Provide the [X, Y] coordinate of the cell's center where the given text is located.  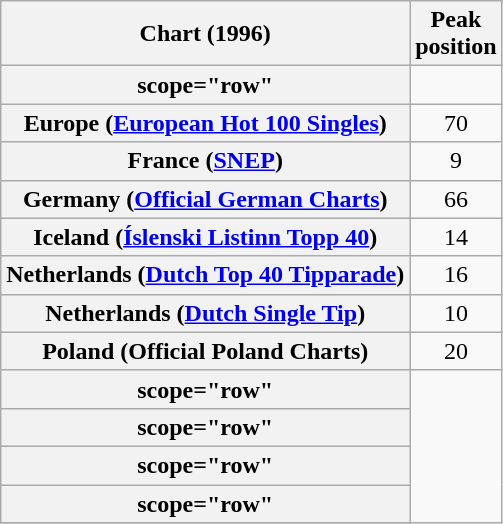
France (SNEP) [206, 161]
Peakposition [456, 34]
20 [456, 351]
Netherlands (Dutch Single Tip) [206, 313]
70 [456, 123]
Iceland (Íslenski Listinn Topp 40) [206, 237]
9 [456, 161]
Netherlands (Dutch Top 40 Tipparade) [206, 275]
16 [456, 275]
Chart (1996) [206, 34]
Germany (Official German Charts) [206, 199]
10 [456, 313]
Europe (European Hot 100 Singles) [206, 123]
14 [456, 237]
66 [456, 199]
Poland (Official Poland Charts) [206, 351]
